Find where the given text appears and provide that cell's center as (X, Y) coordinate. 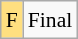
F (12, 20)
Final (50, 20)
